Return (x, y) of the center of cell containing provided text 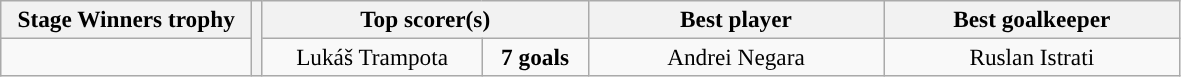
Best goalkeeper (1032, 19)
Andrei Negara (736, 57)
Lukáš Trampota (372, 57)
Top scorer(s) (425, 19)
Ruslan Istrati (1032, 57)
7 goals (535, 57)
Best player (736, 19)
Stage Winners trophy (126, 19)
